Search for the cell housing the specified text and yield its (X, Y) center coordinate. 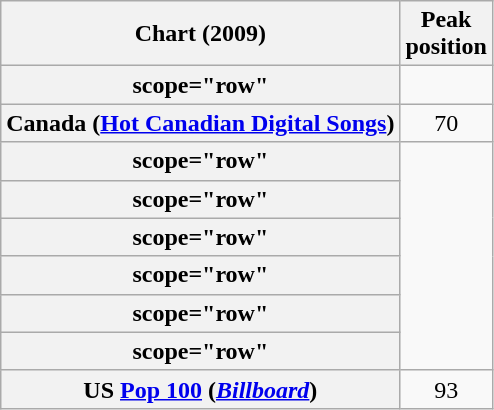
Peakposition (446, 34)
Chart (2009) (200, 34)
70 (446, 123)
93 (446, 389)
US Pop 100 (Billboard) (200, 389)
Canada (Hot Canadian Digital Songs) (200, 123)
